Search for the cell housing the specified text and yield its (x, y) center coordinate. 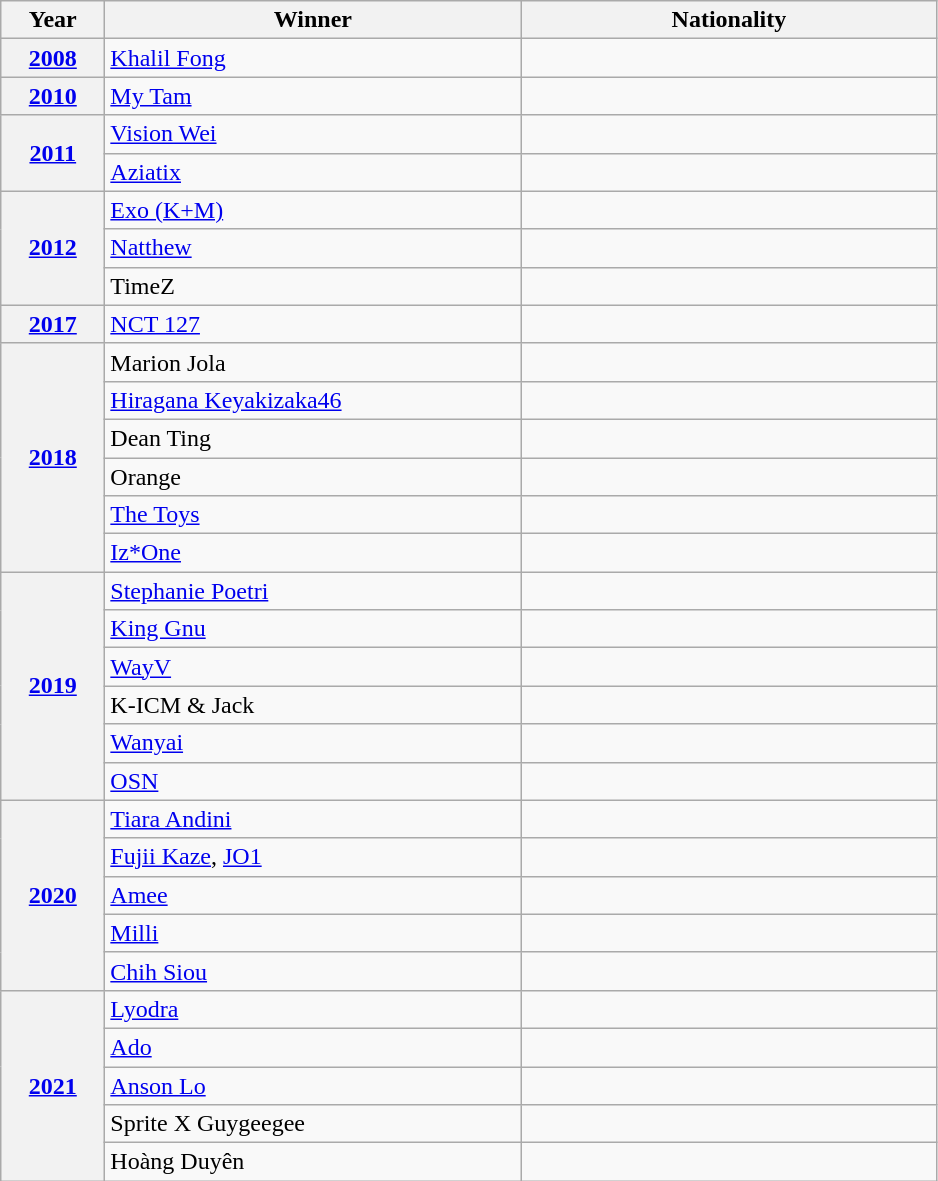
Hiragana Keyakizaka46 (313, 400)
Ado (313, 1047)
Aziatix (313, 172)
Anson Lo (313, 1085)
Khalil Fong (313, 58)
Fujii Kaze, JO1 (313, 857)
2019 (53, 686)
2021 (53, 1085)
Marion Jola (313, 362)
Nationality (729, 20)
Milli (313, 933)
The Toys (313, 515)
Wanyai (313, 743)
King Gnu (313, 629)
My Tam (313, 96)
OSN (313, 781)
TimeZ (313, 286)
2018 (53, 457)
2017 (53, 324)
Stephanie Poetri (313, 591)
2008 (53, 58)
Natthew (313, 248)
Amee (313, 895)
Vision Wei (313, 134)
Orange (313, 477)
WayV (313, 667)
2020 (53, 895)
Exo (K+M) (313, 210)
NCT 127 (313, 324)
Chih Siou (313, 971)
Lyodra (313, 1009)
2012 (53, 248)
Tiara Andini (313, 819)
Dean Ting (313, 438)
Hoàng Duyên (313, 1162)
2010 (53, 96)
Year (53, 20)
2011 (53, 153)
Sprite X Guygeegee (313, 1124)
Iz*One (313, 553)
Winner (313, 20)
K-ICM & Jack (313, 705)
